Search for the cell housing the specified text and yield its [x, y] center coordinate. 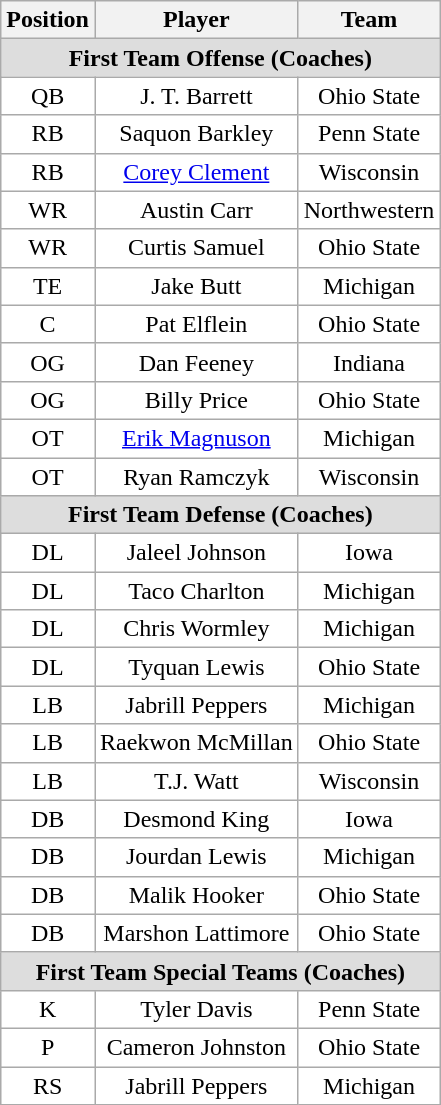
Desmond King [196, 819]
Malik Hooker [196, 895]
Position [48, 20]
Dan Feeney [196, 362]
Jaleel Johnson [196, 553]
Indiana [369, 362]
Chris Wormley [196, 629]
RS [48, 1085]
Jourdan Lewis [196, 857]
Austin Carr [196, 210]
First Team Offense (Coaches) [220, 58]
Corey Clement [196, 172]
Raekwon McMillan [196, 743]
Erik Magnuson [196, 438]
Pat Elflein [196, 324]
Northwestern [369, 210]
C [48, 324]
Ryan Ramczyk [196, 477]
Taco Charlton [196, 591]
Tyler Davis [196, 1009]
P [48, 1047]
T.J. Watt [196, 781]
Jake Butt [196, 286]
Team [369, 20]
K [48, 1009]
First Team Defense (Coaches) [220, 515]
TE [48, 286]
Saquon Barkley [196, 134]
QB [48, 96]
J. T. Barrett [196, 96]
Billy Price [196, 400]
Tyquan Lewis [196, 667]
First Team Special Teams (Coaches) [220, 971]
Curtis Samuel [196, 248]
Cameron Johnston [196, 1047]
Player [196, 20]
Marshon Lattimore [196, 933]
